Find where the given text appears and provide that cell's center as [X, Y] coordinate. 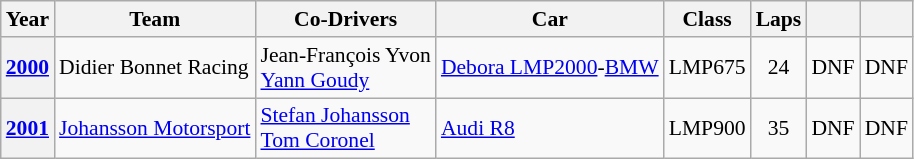
Co-Drivers [345, 19]
Audi R8 [550, 128]
Didier Bonnet Racing [154, 68]
Laps [779, 19]
24 [779, 68]
2001 [28, 128]
Year [28, 19]
35 [779, 128]
LMP900 [708, 128]
2000 [28, 68]
Johansson Motorsport [154, 128]
LMP675 [708, 68]
Jean-François Yvon Yann Goudy [345, 68]
Team [154, 19]
Stefan Johansson Tom Coronel [345, 128]
Class [708, 19]
Car [550, 19]
Debora LMP2000-BMW [550, 68]
